Provide the (x, y) coordinate of the cell's center where the given text is located.  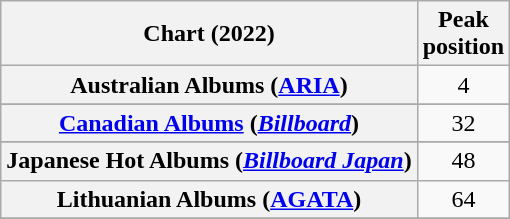
Lithuanian Albums (AGATA) (209, 199)
4 (463, 85)
48 (463, 161)
Canadian Albums (Billboard) (209, 123)
Chart (2022) (209, 34)
64 (463, 199)
Peakposition (463, 34)
32 (463, 123)
Australian Albums (ARIA) (209, 85)
Japanese Hot Albums (Billboard Japan) (209, 161)
